Return the [x, y] coordinate for the center point of the cell that contains the specified text.  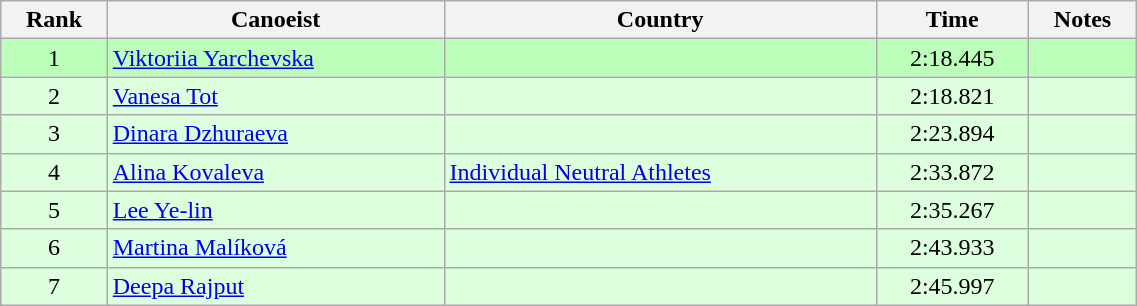
4 [54, 172]
Viktoriia Yarchevska [276, 58]
2:35.267 [952, 210]
2:23.894 [952, 134]
Individual Neutral Athletes [660, 172]
Alina Kovaleva [276, 172]
1 [54, 58]
Time [952, 20]
2 [54, 96]
2:45.997 [952, 286]
Rank [54, 20]
Country [660, 20]
6 [54, 248]
2:18.445 [952, 58]
3 [54, 134]
Canoeist [276, 20]
Martina Malíková [276, 248]
Vanesa Tot [276, 96]
2:43.933 [952, 248]
7 [54, 286]
2:18.821 [952, 96]
Lee Ye-lin [276, 210]
Dinara Dzhuraeva [276, 134]
Deepa Rajput [276, 286]
2:33.872 [952, 172]
Notes [1082, 20]
5 [54, 210]
